Search for the cell housing the specified text and yield its [x, y] center coordinate. 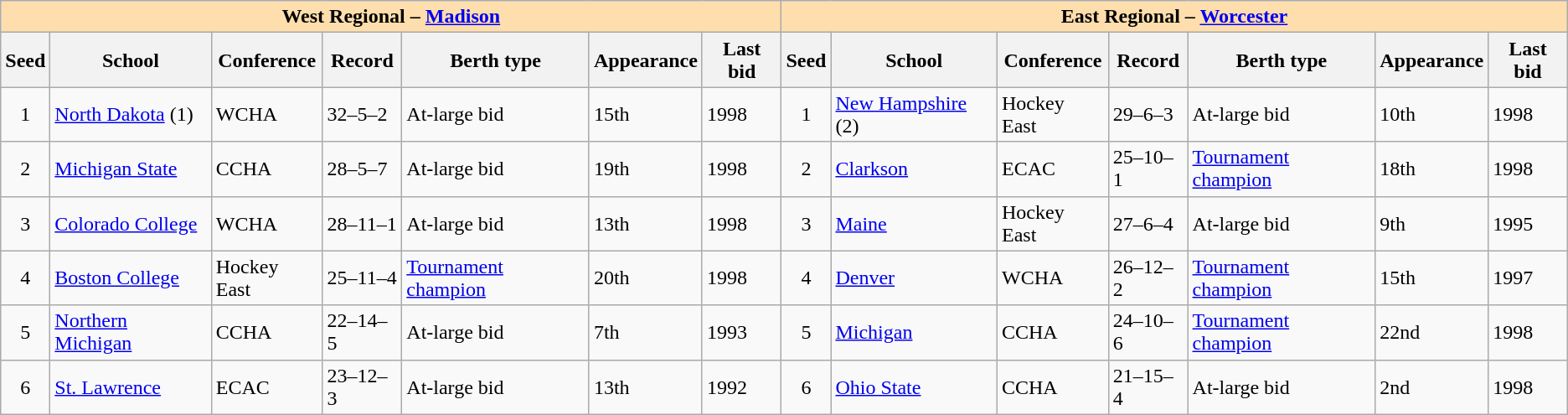
7th [645, 332]
19th [645, 169]
32–5–2 [362, 114]
New Hampshire (2) [915, 114]
26–12–2 [1148, 278]
23–12–3 [362, 387]
Michigan State [131, 169]
22–14–5 [362, 332]
North Dakota (1) [131, 114]
9th [1432, 223]
Clarkson [915, 169]
10th [1432, 114]
2nd [1432, 387]
Ohio State [915, 387]
25–11–4 [362, 278]
1992 [741, 387]
Maine [915, 223]
1993 [741, 332]
28–5–7 [362, 169]
1997 [1528, 278]
West Regional – Madison [391, 17]
22nd [1432, 332]
18th [1432, 169]
29–6–3 [1148, 114]
Northern Michigan [131, 332]
East Regional – Worcester [1174, 17]
St. Lawrence [131, 387]
1995 [1528, 223]
27–6–4 [1148, 223]
28–11–1 [362, 223]
20th [645, 278]
Colorado College [131, 223]
25–10–1 [1148, 169]
Boston College [131, 278]
Michigan [915, 332]
24–10–6 [1148, 332]
Denver [915, 278]
21–15–4 [1148, 387]
